Determine the (X, Y) coordinate at the center of the cell enclosing the given text.  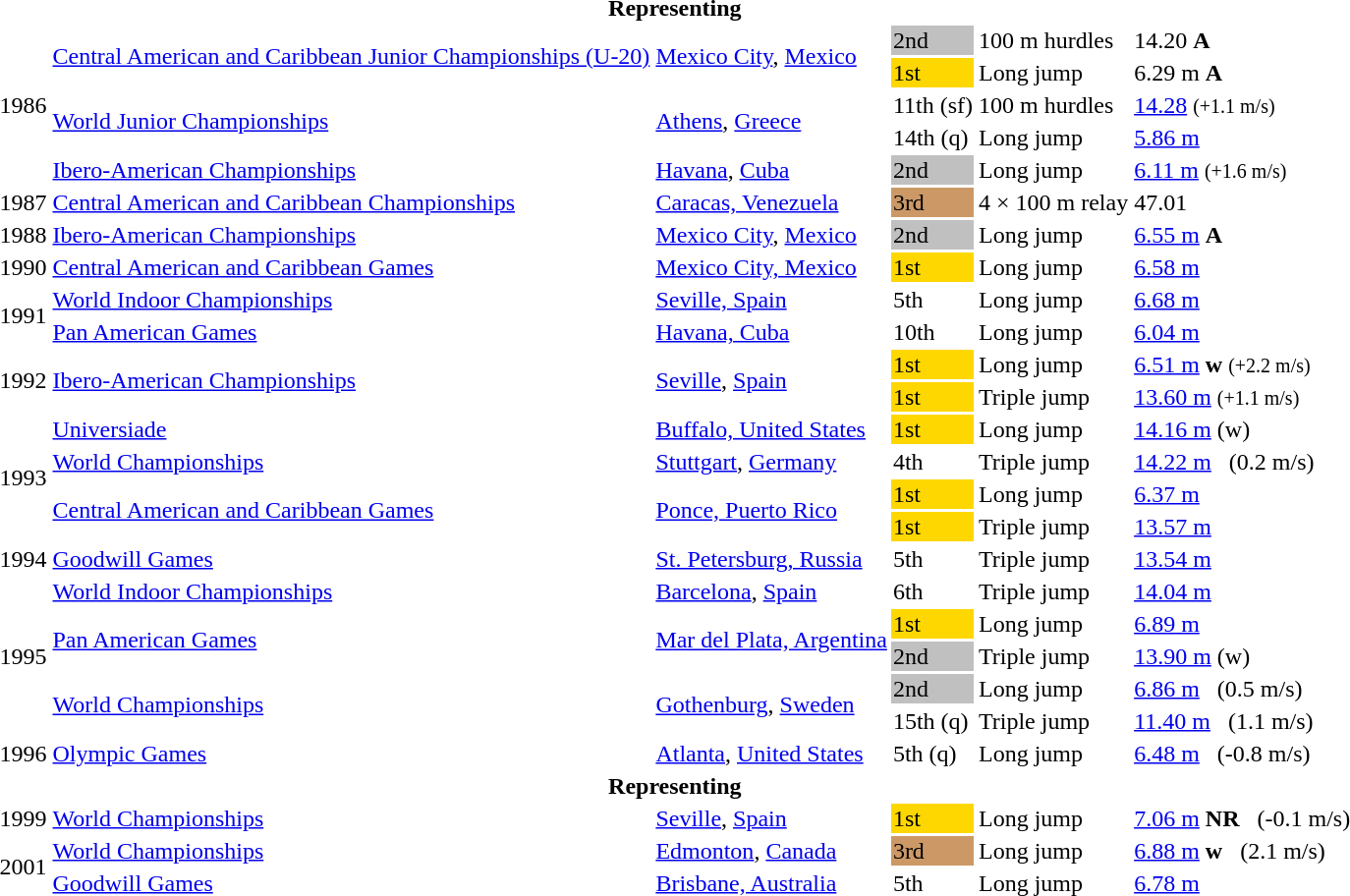
6th (932, 591)
Gothenburg, Sweden (771, 705)
Stuttgart, Germany (771, 462)
Buffalo, United States (771, 429)
Central American and Caribbean Championships (352, 202)
Caracas, Venezuela (771, 202)
4 × 100 m relay (1053, 202)
St. Petersburg, Russia (771, 559)
Olympic Games (352, 754)
Athens, Greece (771, 122)
Goodwill Games (352, 559)
Barcelona, Spain (771, 591)
Atlanta, United States (771, 754)
11th (sf) (932, 105)
Central American and Caribbean Junior Championships (U-20) (352, 57)
15th (q) (932, 721)
5th (q) (932, 754)
14th (q) (932, 138)
10th (932, 332)
Mar del Plata, Argentina (771, 641)
Universiade (352, 429)
4th (932, 462)
Ponce, Puerto Rico (771, 511)
World Junior Championships (352, 122)
Edmonton, Canada (771, 851)
